For the text-containing cell, return its midpoint in (X, Y) coordinate format. 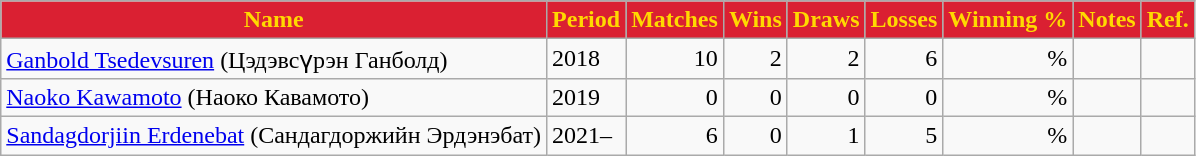
Wins (755, 20)
Ref. (1168, 20)
Winning % (1008, 20)
10 (675, 59)
2018 (586, 59)
2019 (586, 97)
2021– (586, 135)
Losses (904, 20)
Draws (826, 20)
Naoko Kawamoto (Наоко Кавамото) (274, 97)
1 (826, 135)
Period (586, 20)
Ganbold Tsedevsuren (Цэдэвсүрэн Ганболд) (274, 59)
Sandagdorjiin Erdenebat (Сандагдоржийн Эрдэнэбат) (274, 135)
5 (904, 135)
Matches (675, 20)
Name (274, 20)
Notes (1107, 20)
